For the text-containing cell, return its midpoint in (X, Y) coordinate format. 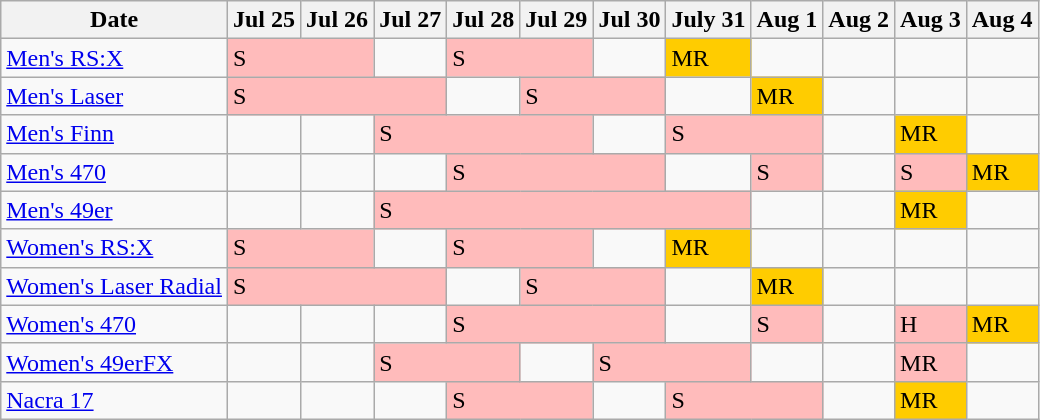
Men's 49er (114, 210)
Women's RS:X (114, 248)
Men's RS:X (114, 58)
Nacra 17 (114, 400)
Aug 4 (1002, 20)
Men's Laser (114, 96)
H (931, 324)
Women's Laser Radial (114, 286)
Jul 27 (410, 20)
Aug 3 (931, 20)
Date (114, 20)
July 31 (708, 20)
Aug 2 (859, 20)
Jul 29 (556, 20)
Jul 30 (630, 20)
Women's 49erFX (114, 362)
Men's 470 (114, 172)
Jul 28 (484, 20)
Men's Finn (114, 134)
Aug 1 (787, 20)
Jul 25 (264, 20)
Women's 470 (114, 324)
Jul 26 (338, 20)
